Pinpoint the cell where the given text exists, returning its (x, y) midpoint coordinate. 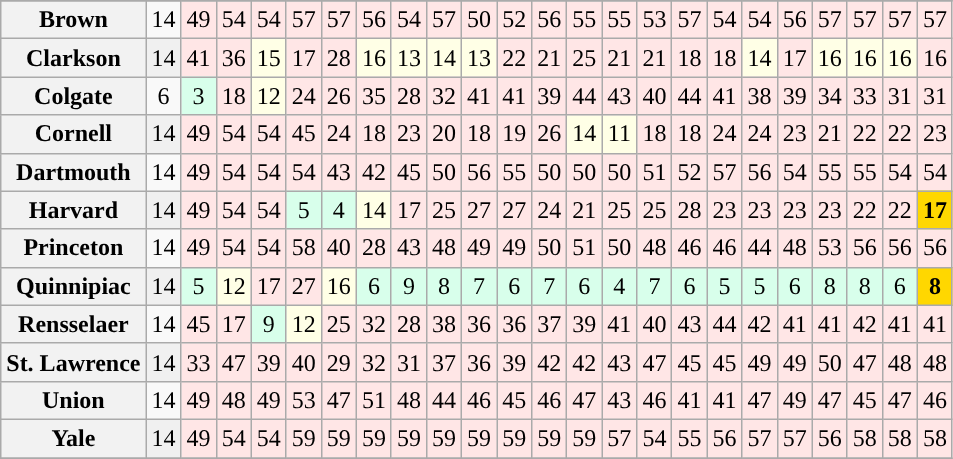
20 (444, 134)
Colgate (74, 96)
Princeton (74, 248)
15 (268, 58)
Cornell (74, 134)
Clarkson (74, 58)
Dartmouth (74, 172)
Harvard (74, 210)
11 (620, 134)
Brown (74, 20)
Union (74, 400)
29 (338, 362)
34 (830, 96)
Rensselaer (74, 324)
19 (514, 134)
St. Lawrence (74, 362)
Quinnipiac (74, 286)
Yale (74, 438)
3 (198, 96)
35 (374, 96)
